Identify which cell holds the provided text, then report its [X, Y] central coordinate. 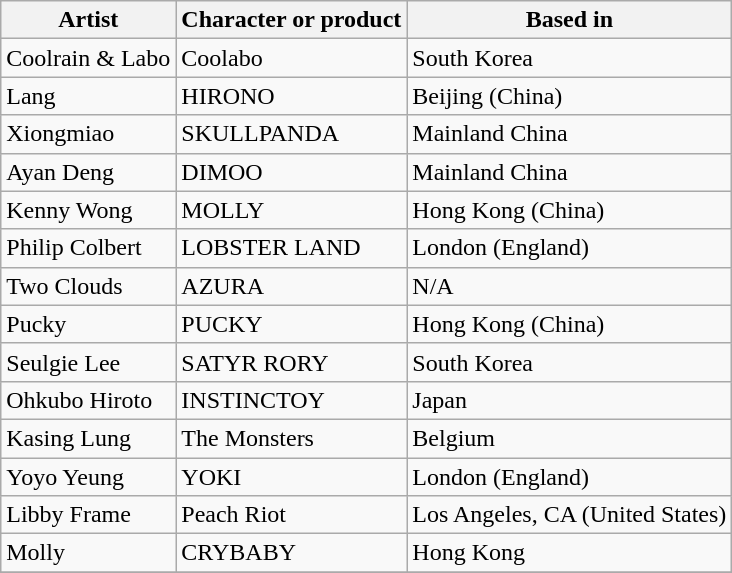
The Monsters [292, 438]
Artist [88, 20]
Ohkubo Hiroto [88, 400]
Coolrain & Labo [88, 58]
CRYBABY [292, 553]
Belgium [570, 438]
LOBSTER LAND [292, 248]
INSTINCTOY [292, 400]
Hong Kong [570, 553]
YOKI [292, 477]
SATYR RORY [292, 362]
Yoyo Yeung [88, 477]
Libby Frame [88, 515]
Lang [88, 96]
Kasing Lung [88, 438]
Xiongmiao [88, 134]
PUCKY [292, 324]
Peach Riot [292, 515]
Based in [570, 20]
Coolabo [292, 58]
Ayan Deng [88, 172]
Molly [88, 553]
AZURA [292, 286]
Kenny Wong [88, 210]
N/A [570, 286]
Pucky [88, 324]
Beijing (China) [570, 96]
Seulgie Lee [88, 362]
MOLLY [292, 210]
Japan [570, 400]
Philip Colbert [88, 248]
Los Angeles, CA (United States) [570, 515]
SKULLPANDA [292, 134]
DIMOO [292, 172]
Character or product [292, 20]
Two Clouds [88, 286]
HIRONO [292, 96]
